Determine the [x, y] coordinate at the center of the cell enclosing the given text.  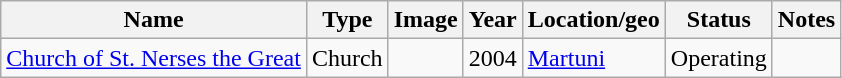
Martuni [594, 58]
Year [492, 20]
Name [154, 20]
Type [347, 20]
Location/geo [594, 20]
Church of St. Nerses the Great [154, 58]
Status [718, 20]
Operating [718, 58]
Notes [806, 20]
Church [347, 58]
2004 [492, 58]
Image [426, 20]
